Extract the [x, y] coordinate from the center of the cell holding the provided text.  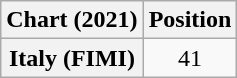
41 [190, 58]
Position [190, 20]
Chart (2021) [72, 20]
Italy (FIMI) [72, 58]
